Locate the cell with the specified text and output its [x, y] center coordinate. 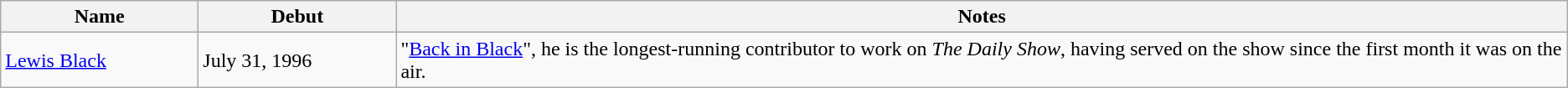
Lewis Black [100, 60]
"Back in Black", he is the longest-running contributor to work on The Daily Show, having served on the show since the first month it was on the air. [982, 60]
July 31, 1996 [297, 60]
Debut [297, 17]
Name [100, 17]
Notes [982, 17]
